Locate the cell with the specified text and output its [X, Y] center coordinate. 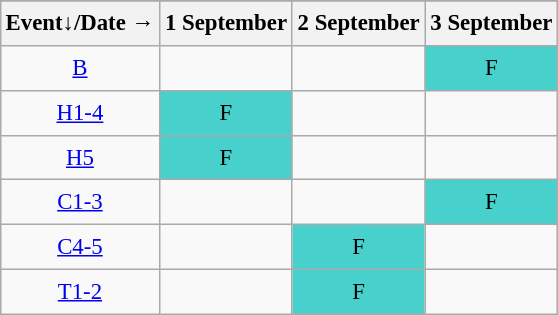
B [80, 68]
C4-5 [80, 248]
T1-2 [80, 292]
2 September [358, 24]
C1-3 [80, 202]
1 September [226, 24]
H5 [80, 158]
3 September [492, 24]
Event↓/Date → [80, 24]
H1-4 [80, 112]
